Return the (x, y) coordinate for the center point of the cell that contains the specified text.  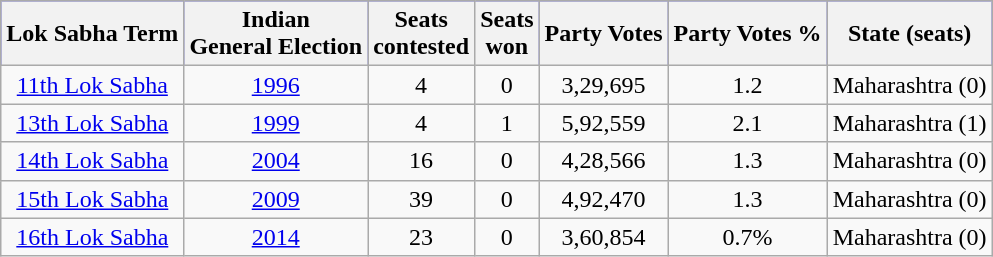
1999 (276, 123)
Seatscontested (422, 34)
2.1 (748, 123)
3,60,854 (604, 237)
16 (422, 161)
3,29,695 (604, 85)
Seatswon (507, 34)
5,92,559 (604, 123)
11th Lok Sabha (92, 85)
2014 (276, 237)
4,92,470 (604, 199)
14th Lok Sabha (92, 161)
Maharashtra (1) (910, 123)
16th Lok Sabha (92, 237)
State (seats) (910, 34)
1996 (276, 85)
39 (422, 199)
15th Lok Sabha (92, 199)
IndianGeneral Election (276, 34)
Lok Sabha Term (92, 34)
Party Votes (604, 34)
1 (507, 123)
4,28,566 (604, 161)
Party Votes % (748, 34)
1.2 (748, 85)
2009 (276, 199)
13th Lok Sabha (92, 123)
0.7% (748, 237)
23 (422, 237)
2004 (276, 161)
